Pinpoint the cell where the given text exists, returning its (X, Y) midpoint coordinate. 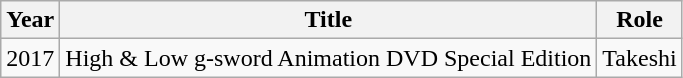
Title (328, 20)
Takeshi (640, 58)
2017 (30, 58)
Year (30, 20)
Role (640, 20)
High & Low g-sword Animation DVD Special Edition (328, 58)
